Return the [X, Y] coordinate for the center point of the cell that contains the specified text.  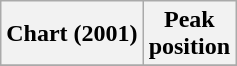
Peakposition [189, 34]
Chart (2001) [72, 34]
